Scan for the cell matching the given text and deliver its [X, Y] coordinate at center. 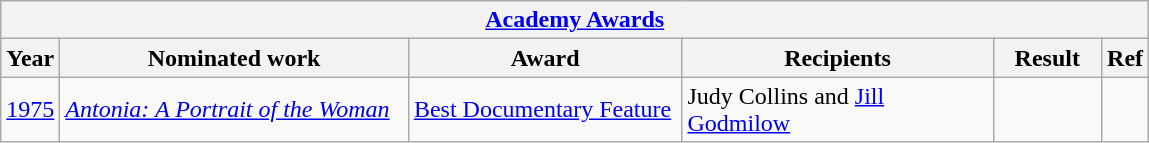
Best Documentary Feature [545, 110]
1975 [30, 110]
Recipients [838, 58]
Year [30, 58]
Award [545, 58]
Antonia: A Portrait of the Woman [234, 110]
Ref [1126, 58]
Judy Collins and Jill Godmilow [838, 110]
Nominated work [234, 58]
Academy Awards [575, 20]
Result [1048, 58]
